Extract the [X, Y] coordinate from the center of the cell holding the provided text.  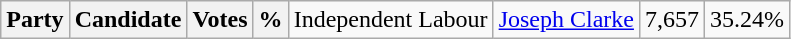
Party [35, 20]
Independent Labour [390, 20]
Candidate [128, 20]
Votes [220, 20]
Joseph Clarke [566, 20]
% [270, 20]
7,657 [672, 20]
35.24% [748, 20]
